Find where the given text appears and provide that cell's center as [x, y] coordinate. 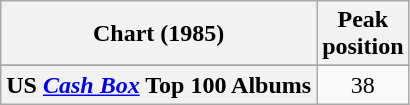
38 [363, 85]
US Cash Box Top 100 Albums [159, 85]
Peakposition [363, 34]
Chart (1985) [159, 34]
